Return (x, y) of the center of cell containing provided text 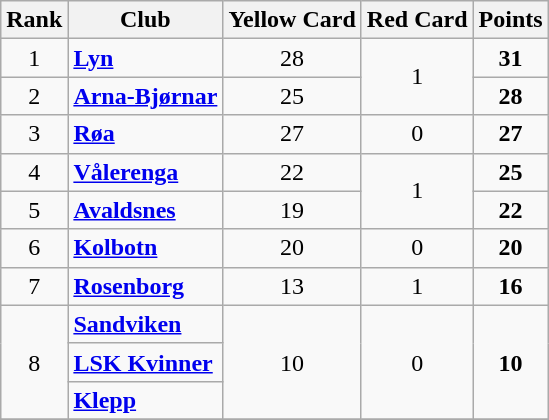
Lyn (146, 58)
Vålerenga (146, 172)
Rosenborg (146, 286)
16 (510, 286)
Club (146, 20)
3 (34, 134)
Red Card (417, 20)
LSK Kvinner (146, 362)
Arna-Bjørnar (146, 96)
Røa (146, 134)
Points (510, 20)
5 (34, 210)
7 (34, 286)
Klepp (146, 400)
13 (292, 286)
6 (34, 248)
Avaldsnes (146, 210)
19 (292, 210)
4 (34, 172)
Sandviken (146, 324)
8 (34, 362)
Yellow Card (292, 20)
Rank (34, 20)
Kolbotn (146, 248)
2 (34, 96)
31 (510, 58)
